Find where the given text appears and provide that cell's center as (x, y) coordinate. 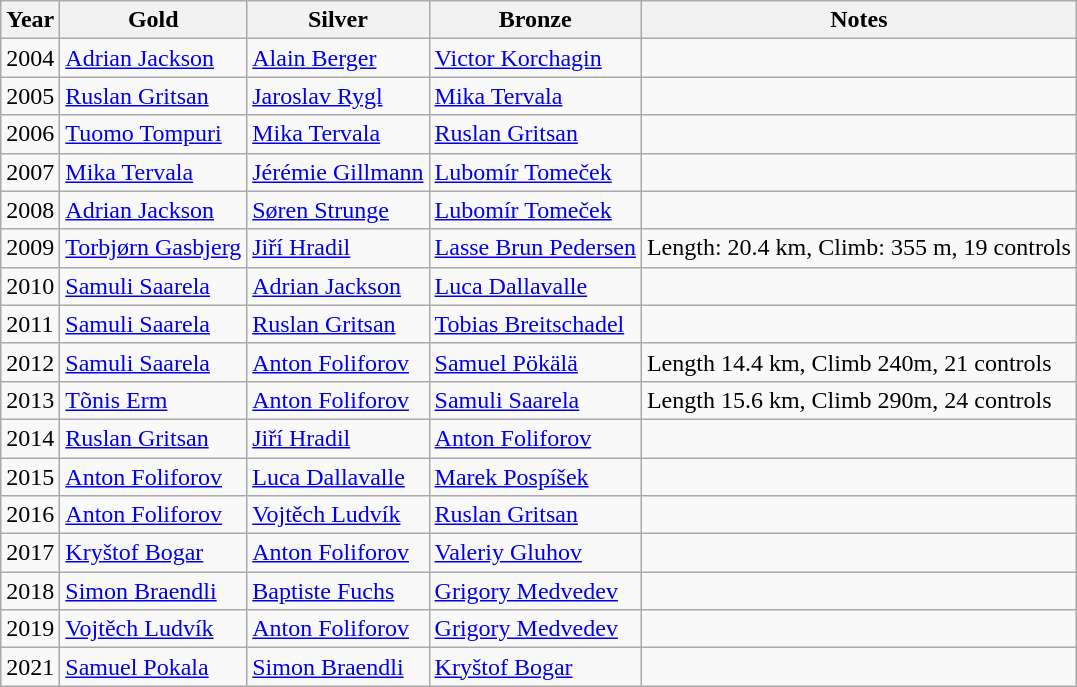
Alain Berger (338, 58)
2013 (30, 400)
2005 (30, 96)
Torbjørn Gasbjerg (154, 248)
Samuel Pökälä (535, 362)
Silver (338, 20)
2012 (30, 362)
2008 (30, 210)
Length: 20.4 km, Climb: 355 m, 19 controls (858, 248)
Tõnis Erm (154, 400)
2007 (30, 172)
Marek Pospíšek (535, 477)
2018 (30, 591)
Tobias Breitschadel (535, 324)
2006 (30, 134)
2021 (30, 667)
Gold (154, 20)
2016 (30, 515)
Valeriy Gluhov (535, 553)
2009 (30, 248)
Length 14.4 km, Climb 240m, 21 controls (858, 362)
Year (30, 20)
Jaroslav Rygl (338, 96)
2004 (30, 58)
2019 (30, 629)
2014 (30, 438)
Søren Strunge (338, 210)
Baptiste Fuchs (338, 591)
Bronze (535, 20)
2015 (30, 477)
Victor Korchagin (535, 58)
2010 (30, 286)
2011 (30, 324)
Samuel Pokala (154, 667)
Tuomo Tompuri (154, 134)
2017 (30, 553)
Jérémie Gillmann (338, 172)
Lasse Brun Pedersen (535, 248)
Length 15.6 km, Climb 290m, 24 controls (858, 400)
Notes (858, 20)
